Output the [x, y] coordinate of the center of the cell containing the given text.  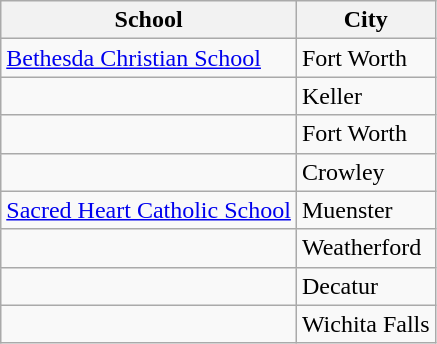
Keller [366, 96]
Wichita Falls [366, 324]
Decatur [366, 286]
Weatherford [366, 248]
City [366, 20]
School [149, 20]
Crowley [366, 172]
Muenster [366, 210]
Sacred Heart Catholic School [149, 210]
Bethesda Christian School [149, 58]
